From the cell containing the given text, extract its center point as (x, y) coordinate. 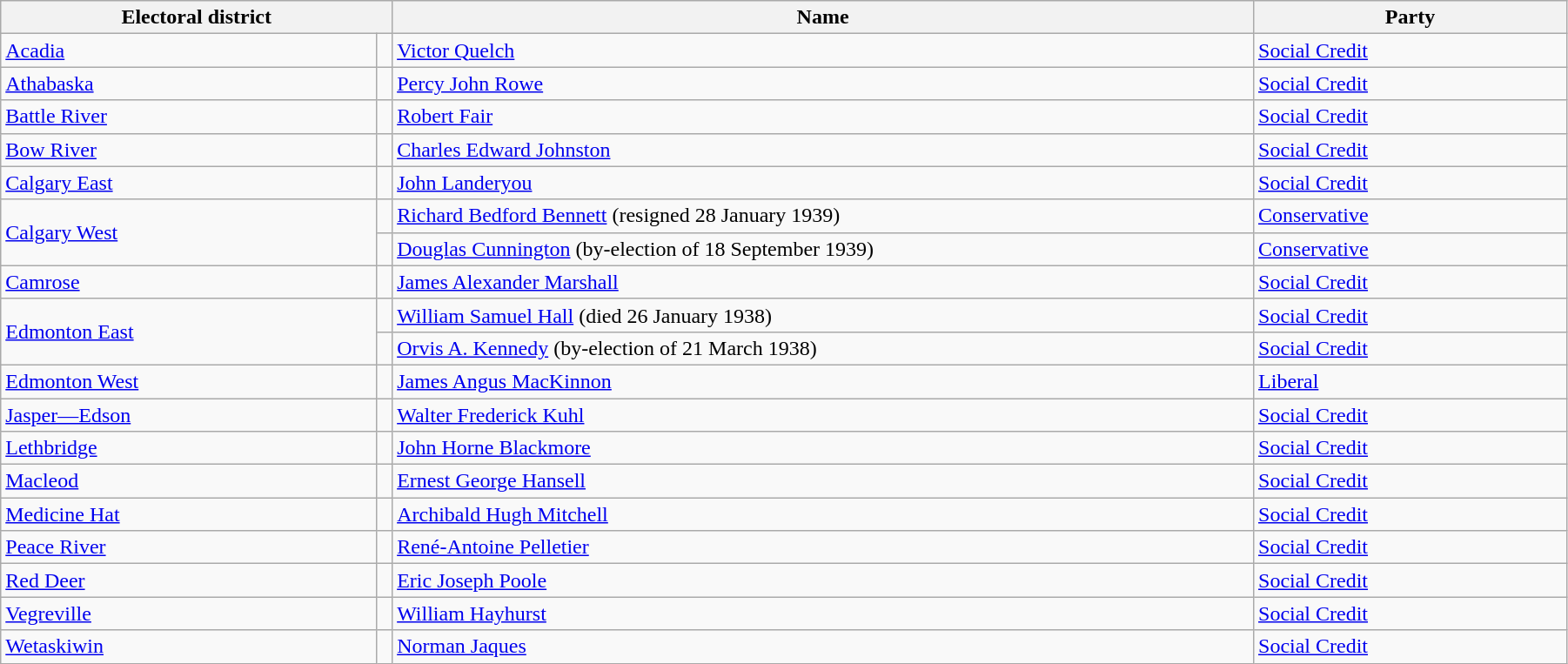
Macleod (189, 481)
Lethbridge (189, 448)
Electoral district (197, 17)
John Landeryou (823, 183)
Ernest George Hansell (823, 481)
Calgary East (189, 183)
Eric Joseph Poole (823, 580)
Calgary West (189, 232)
Camrose (189, 282)
James Angus MacKinnon (823, 381)
Edmonton East (189, 332)
Liberal (1411, 381)
Charles Edward Johnston (823, 150)
Douglas Cunnington (by-election of 18 September 1939) (823, 249)
René-Antoine Pelletier (823, 547)
Vegreville (189, 614)
Edmonton West (189, 381)
Richard Bedford Bennett (resigned 28 January 1939) (823, 216)
Archibald Hugh Mitchell (823, 514)
Wetaskiwin (189, 647)
William Samuel Hall (died 26 January 1938) (823, 315)
Bow River (189, 150)
Norman Jaques (823, 647)
Party (1411, 17)
Victor Quelch (823, 50)
Walter Frederick Kuhl (823, 415)
John Horne Blackmore (823, 448)
William Hayhurst (823, 614)
Orvis A. Kennedy (by-election of 21 March 1938) (823, 348)
Percy John Rowe (823, 84)
Battle River (189, 117)
Acadia (189, 50)
Medicine Hat (189, 514)
Robert Fair (823, 117)
Name (823, 17)
James Alexander Marshall (823, 282)
Jasper—Edson (189, 415)
Red Deer (189, 580)
Athabaska (189, 84)
Peace River (189, 547)
